Pinpoint the cell where the given text exists, returning its [x, y] midpoint coordinate. 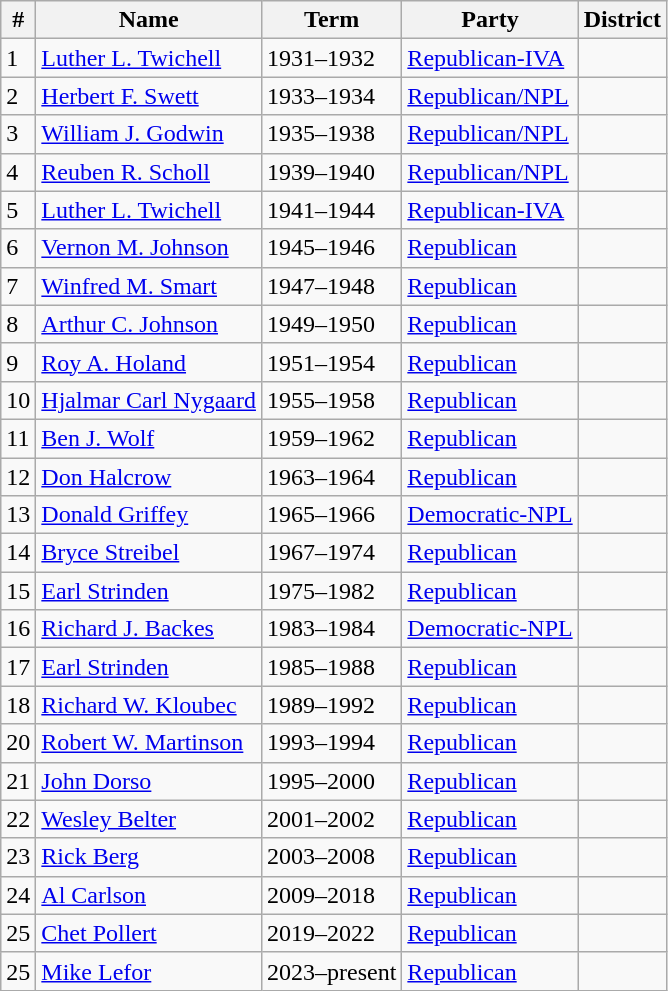
Roy A. Holand [149, 362]
William J. Godwin [149, 134]
1949–1950 [331, 324]
1975–1982 [331, 591]
Al Carlson [149, 895]
Richard J. Backes [149, 629]
1947–1948 [331, 286]
18 [18, 705]
13 [18, 515]
Richard W. Kloubec [149, 705]
3 [18, 134]
Rick Berg [149, 857]
23 [18, 857]
Name [149, 20]
1951–1954 [331, 362]
10 [18, 400]
1959–1962 [331, 438]
11 [18, 438]
Don Halcrow [149, 477]
2003–2008 [331, 857]
22 [18, 819]
1963–1964 [331, 477]
Robert W. Martinson [149, 743]
Ben J. Wolf [149, 438]
Chet Pollert [149, 933]
Wesley Belter [149, 819]
Reuben R. Scholl [149, 172]
Mike Lefor [149, 971]
Bryce Streibel [149, 553]
1989–1992 [331, 705]
Term [331, 20]
1931–1932 [331, 58]
2023–present [331, 971]
2001–2002 [331, 819]
21 [18, 781]
1945–1946 [331, 248]
District [622, 20]
17 [18, 667]
2019–2022 [331, 933]
24 [18, 895]
1935–1938 [331, 134]
1941–1944 [331, 210]
1933–1934 [331, 96]
5 [18, 210]
# [18, 20]
1939–1940 [331, 172]
1965–1966 [331, 515]
Winfred M. Smart [149, 286]
2 [18, 96]
1955–1958 [331, 400]
1983–1984 [331, 629]
1995–2000 [331, 781]
1993–1994 [331, 743]
9 [18, 362]
Vernon M. Johnson [149, 248]
14 [18, 553]
8 [18, 324]
6 [18, 248]
20 [18, 743]
Herbert F. Swett [149, 96]
1 [18, 58]
John Dorso [149, 781]
1985–1988 [331, 667]
16 [18, 629]
15 [18, 591]
12 [18, 477]
1967–1974 [331, 553]
Hjalmar Carl Nygaard [149, 400]
7 [18, 286]
2009–2018 [331, 895]
Party [490, 20]
Donald Griffey [149, 515]
4 [18, 172]
Arthur C. Johnson [149, 324]
